Output the [X, Y] coordinate of the center of the cell containing the given text.  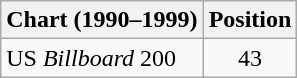
Chart (1990–1999) [102, 20]
43 [250, 58]
US Billboard 200 [102, 58]
Position [250, 20]
